Capture the cell that displays the provided text and extract its (X, Y) central coordinate. 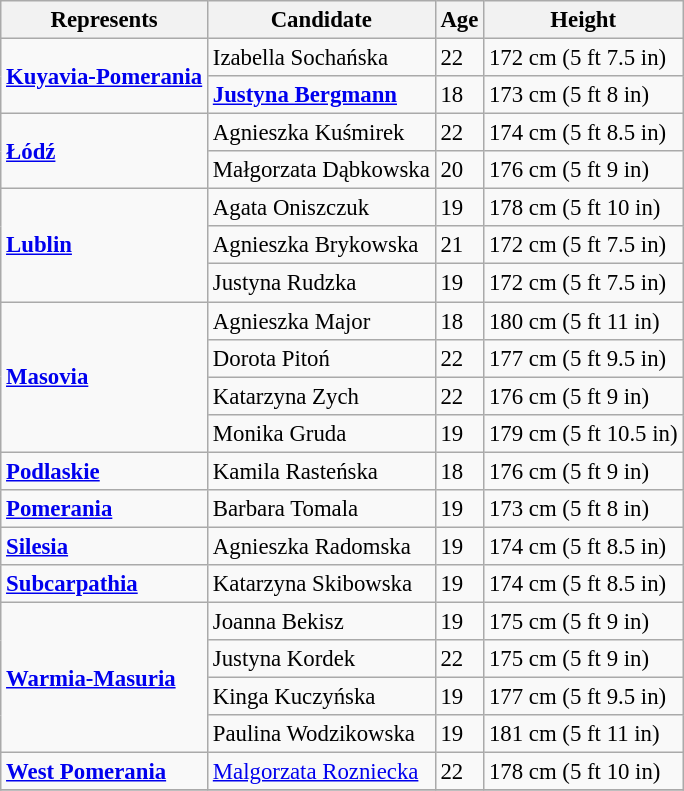
Masovia (104, 377)
Warmia-Masuria (104, 677)
Represents (104, 20)
Justyna Bergmann (322, 95)
Dorota Pitoń (322, 358)
Candidate (322, 20)
Paulina Wodzikowska (322, 734)
Justyna Kordek (322, 659)
Kamila Rasteńska (322, 471)
Lublin (104, 246)
Izabella Sochańska (322, 58)
Łódź (104, 152)
Subcarpathia (104, 584)
Katarzyna Skibowska (322, 584)
Joanna Bekisz (322, 621)
Silesia (104, 546)
181 cm (5 ft 11 in) (584, 734)
Agnieszka Brykowska (322, 245)
Justyna Rudzka (322, 283)
Age (460, 20)
Agnieszka Kuśmirek (322, 133)
179 cm (5 ft 10.5 in) (584, 433)
21 (460, 245)
Katarzyna Zych (322, 396)
Małgorzata Dąbkowska (322, 170)
Kinga Kuczyńska (322, 697)
Agata Oniszczuk (322, 208)
Barbara Tomala (322, 509)
20 (460, 170)
West Pomerania (104, 772)
Malgorzata Rozniecka (322, 772)
Agnieszka Major (322, 321)
Height (584, 20)
Agnieszka Radomska (322, 546)
180 cm (5 ft 11 in) (584, 321)
Monika Gruda (322, 433)
Podlaskie (104, 471)
Pomerania (104, 509)
Kuyavia-Pomerania (104, 76)
